Search for the cell housing the specified text and yield its (x, y) center coordinate. 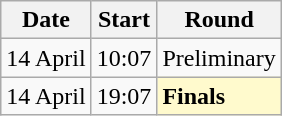
Finals (219, 96)
Start (124, 20)
10:07 (124, 58)
19:07 (124, 96)
Preliminary (219, 58)
Round (219, 20)
Date (46, 20)
